Pinpoint the cell where the given text exists, returning its [X, Y] midpoint coordinate. 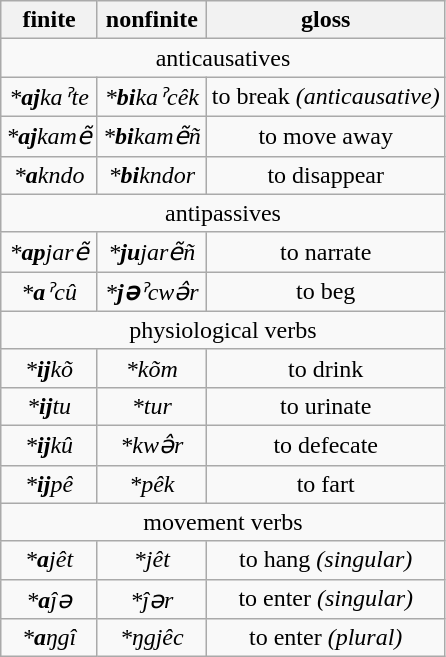
*ĵər [152, 599]
*tur [152, 406]
*ajkaˀte [50, 97]
anticausatives [223, 58]
to beg [326, 292]
finite [50, 20]
*jujarẽñ [152, 252]
*bikaˀcêk [152, 97]
*akndo [50, 175]
*ajkamẽ [50, 136]
*ijkõ [50, 368]
to break (anticausative) [326, 97]
to disappear [326, 175]
*ŋgjêc [152, 638]
*bikndor [152, 175]
to enter (singular) [326, 599]
to narrate [326, 252]
*ijtu [50, 406]
to hang (singular) [326, 560]
*aĵə [50, 599]
*ijpê [50, 484]
movement verbs [223, 522]
*jêt [152, 560]
to fart [326, 484]
to urinate [326, 406]
*ijkû [50, 445]
*aŋgî [50, 638]
*pêk [152, 484]
antipassives [223, 213]
to drink [326, 368]
*ajêt [50, 560]
*kõm [152, 368]
physiological verbs [223, 330]
to enter (plural) [326, 638]
*aˀcû [50, 292]
*jəˀcwə̂r [152, 292]
*apjarẽ [50, 252]
to defecate [326, 445]
to move away [326, 136]
*kwə̂r [152, 445]
nonfinite [152, 20]
*bikamẽñ [152, 136]
gloss [326, 20]
